Return [X, Y] of the center of cell containing provided text 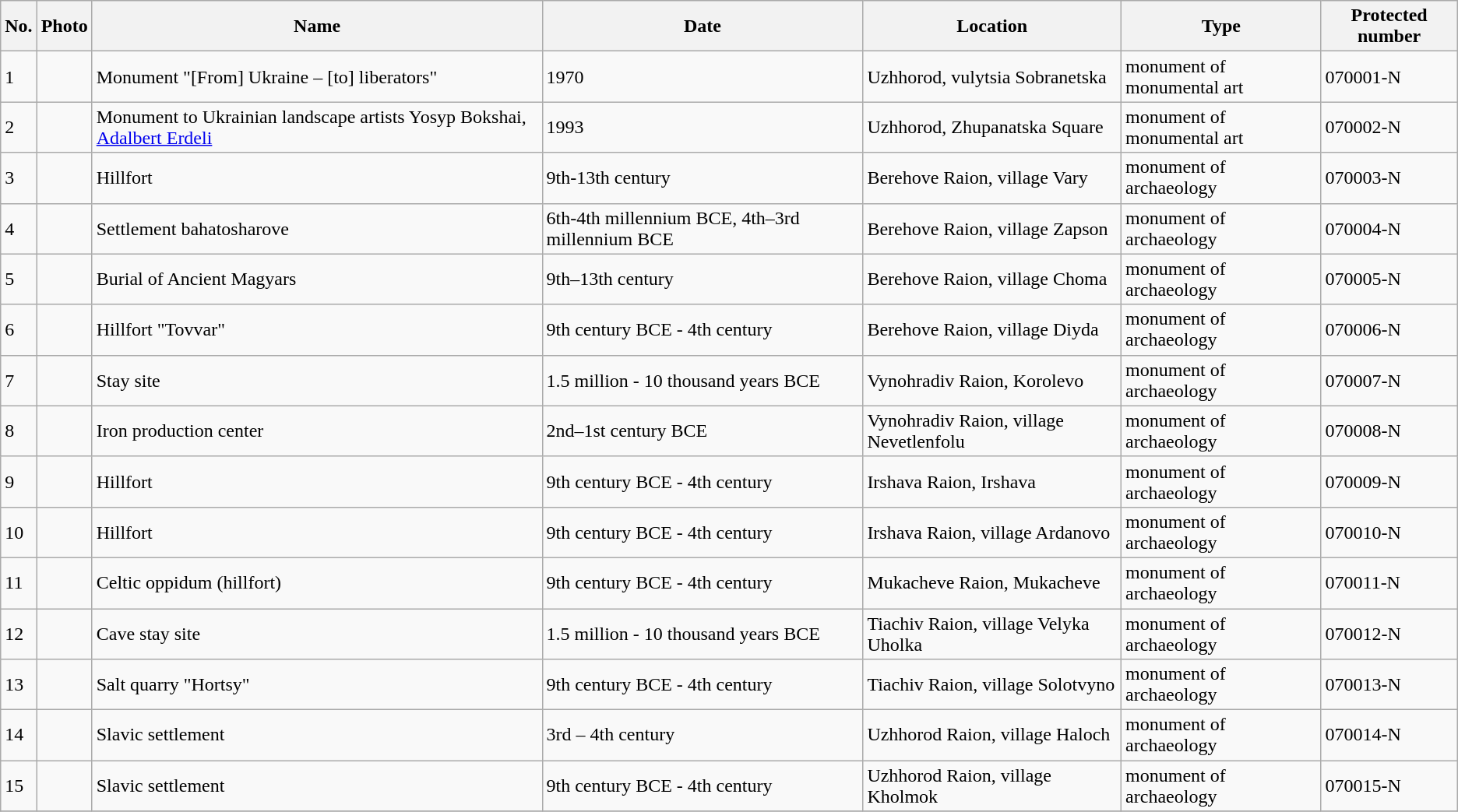
070015-N [1389, 786]
Berehove Raion, village Diyda [992, 330]
Mukacheve Raion, Mukacheve [992, 582]
Irshava Raion, Irshava [992, 481]
6 [19, 330]
Tiachiv Raion, village Velyka Uholka [992, 634]
Berehove Raion, village Zapson [992, 229]
Uzhhorod Raion, village Kholmok [992, 786]
Type [1221, 26]
Irshava Raion, village Ardanovo [992, 533]
13 [19, 685]
4 [19, 229]
3rd – 4th century [703, 735]
070008-N [1389, 431]
070003-N [1389, 178]
12 [19, 634]
Celtic oppidum (hillfort) [317, 582]
3 [19, 178]
Settlement bahatosharove [317, 229]
070014-N [1389, 735]
7 [19, 380]
070009-N [1389, 481]
Date [703, 26]
070010-N [1389, 533]
Name [317, 26]
Iron production center [317, 431]
9 [19, 481]
5 [19, 279]
070013-N [1389, 685]
070004-N [1389, 229]
Hillfort "Tovvar" [317, 330]
Protected number [1389, 26]
070012-N [1389, 634]
Photo [64, 26]
Salt quarry "Hortsy" [317, 685]
Monument to Ukrainian landscape artists Yosyp Bokshai, Adalbert Erdeli [317, 128]
10 [19, 533]
Burial of Ancient Magyars [317, 279]
6th-4th millennium BCE, 4th–3rd millennium BCE [703, 229]
070006-N [1389, 330]
Vynohradiv Raion, village Nevetlenfolu [992, 431]
Tiachiv Raion, village Solotvyno [992, 685]
2nd–1st century BCE [703, 431]
1 [19, 76]
Stay site [317, 380]
No. [19, 26]
Monument "[From] Ukraine – [to] liberators" [317, 76]
Uzhhorod, Zhupanatska Square [992, 128]
070002-N [1389, 128]
Uzhhorod Raion, village Haloch [992, 735]
1970 [703, 76]
15 [19, 786]
070011-N [1389, 582]
9th–13th century [703, 279]
8 [19, 431]
070001-N [1389, 76]
Vynohradiv Raion, Korolevo [992, 380]
Berehove Raion, village Vary [992, 178]
Uzhhorod, vulytsia Sobranetska [992, 76]
1993 [703, 128]
2 [19, 128]
11 [19, 582]
9th-13th century [703, 178]
14 [19, 735]
Location [992, 26]
Cave stay site [317, 634]
070007-N [1389, 380]
Berehove Raion, village Choma [992, 279]
070005-N [1389, 279]
